Find where the given text appears and provide that cell's center as [X, Y] coordinate. 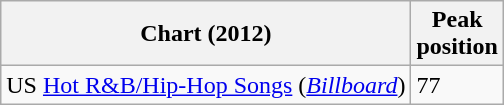
US Hot R&B/Hip-Hop Songs (Billboard) [206, 85]
77 [457, 85]
Peakposition [457, 34]
Chart (2012) [206, 34]
